Pinpoint the cell where the given text exists, returning its [x, y] midpoint coordinate. 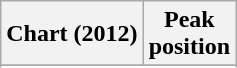
Chart (2012) [72, 34]
Peakposition [189, 34]
